Locate the cell with the specified text and output its (x, y) center coordinate. 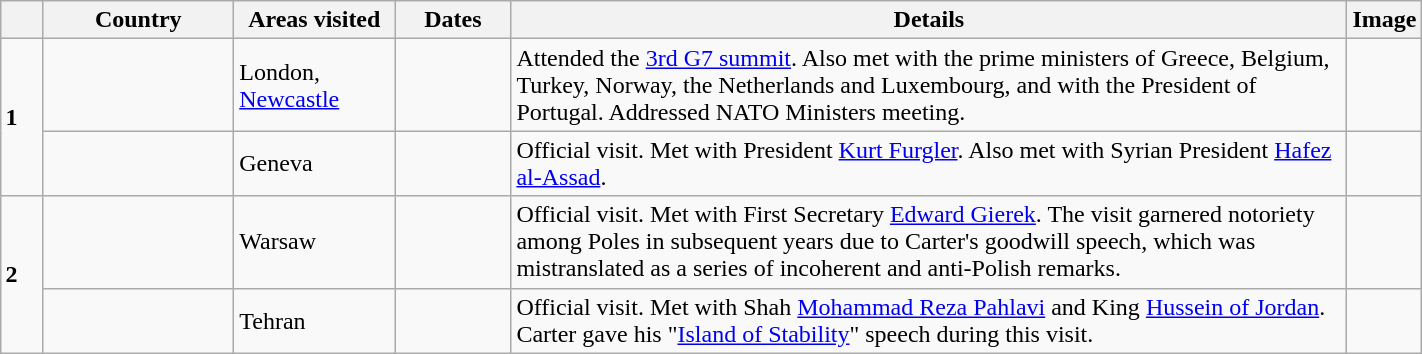
Official visit. Met with President Kurt Furgler. Also met with Syrian President Hafez al-Assad. (929, 164)
1 (22, 118)
Details (929, 20)
Tehran (314, 320)
2 (22, 274)
Image (1384, 20)
Dates (453, 20)
Country (138, 20)
Official visit. Met with Shah Mohammad Reza Pahlavi and King Hussein of Jordan. Carter gave his "Island of Stability" speech during this visit. (929, 320)
Warsaw (314, 242)
Geneva (314, 164)
Areas visited (314, 20)
London,Newcastle (314, 85)
